Search for the cell housing the specified text and yield its [X, Y] center coordinate. 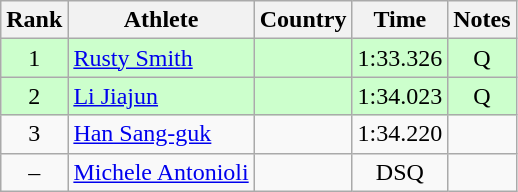
Rank [34, 20]
2 [34, 96]
Michele Antonioli [161, 172]
Li Jiajun [161, 96]
1:33.326 [400, 58]
Notes [482, 20]
Country [303, 20]
3 [34, 134]
– [34, 172]
1:34.220 [400, 134]
Rusty Smith [161, 58]
Time [400, 20]
DSQ [400, 172]
Athlete [161, 20]
1 [34, 58]
Han Sang-guk [161, 134]
1:34.023 [400, 96]
